From the cell containing the given text, extract its center point as (X, Y) coordinate. 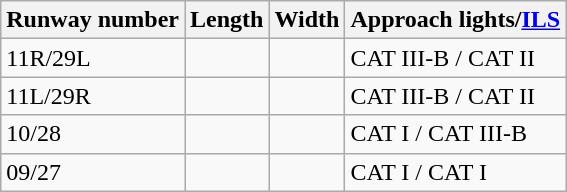
11R/29L (93, 58)
09/27 (93, 172)
Approach lights/ILS (456, 20)
Width (307, 20)
CAT I / CAT III-B (456, 134)
10/28 (93, 134)
CAT I / CAT I (456, 172)
Runway number (93, 20)
11L/29R (93, 96)
Length (227, 20)
